Determine the (x, y) coordinate at the center of the cell enclosing the given text.  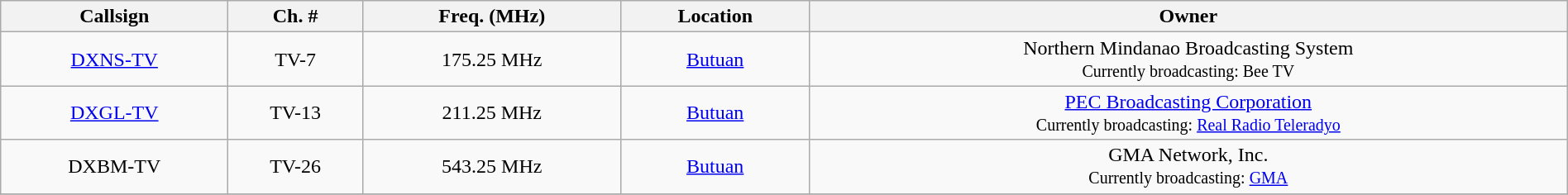
DXNS-TV (114, 59)
Northern Mindanao Broadcasting SystemCurrently broadcasting: Bee TV (1188, 59)
DXGL-TV (114, 112)
543.25 MHz (491, 167)
Location (715, 17)
Owner (1188, 17)
Freq. (MHz) (491, 17)
Callsign (114, 17)
PEC Broadcasting CorporationCurrently broadcasting: Real Radio Teleradyo (1188, 112)
GMA Network, Inc.Currently broadcasting: GMA (1188, 167)
TV-7 (296, 59)
Ch. # (296, 17)
175.25 MHz (491, 59)
211.25 MHz (491, 112)
TV-26 (296, 167)
TV-13 (296, 112)
DXBM-TV (114, 167)
